Capture the cell that displays the provided text and extract its (x, y) central coordinate. 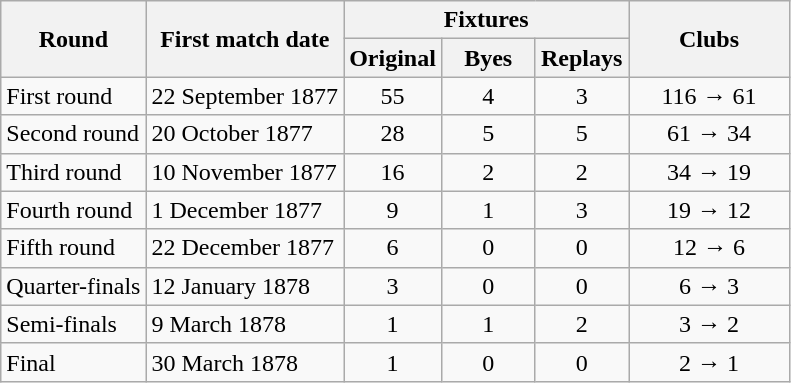
12 → 6 (708, 248)
55 (393, 96)
Byes (488, 58)
34 → 19 (708, 172)
30 March 1878 (245, 362)
Replays (582, 58)
2 → 1 (708, 362)
Semi-finals (74, 324)
12 January 1878 (245, 286)
Original (393, 58)
6 → 3 (708, 286)
9 (393, 210)
28 (393, 134)
Round (74, 39)
Third round (74, 172)
20 October 1877 (245, 134)
Fixtures (486, 20)
3 → 2 (708, 324)
10 November 1877 (245, 172)
Fifth round (74, 248)
Clubs (708, 39)
22 December 1877 (245, 248)
1 December 1877 (245, 210)
16 (393, 172)
61 → 34 (708, 134)
Second round (74, 134)
First match date (245, 39)
4 (488, 96)
Fourth round (74, 210)
Final (74, 362)
First round (74, 96)
9 March 1878 (245, 324)
19 → 12 (708, 210)
116 → 61 (708, 96)
6 (393, 248)
Quarter-finals (74, 286)
22 September 1877 (245, 96)
